Find where the given text appears and provide that cell's center as [x, y] coordinate. 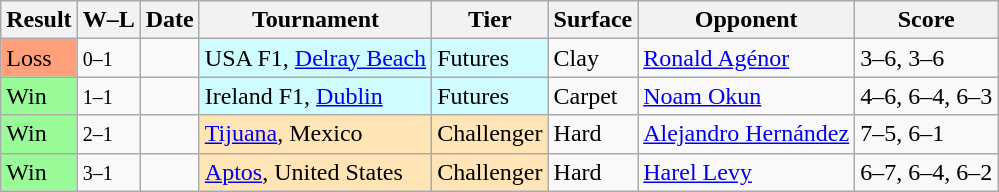
Carpet [593, 96]
Tournament [315, 20]
Clay [593, 58]
W–L [108, 20]
Ronald Agénor [746, 58]
Tijuana, Mexico [315, 134]
2–1 [108, 134]
Noam Okun [746, 96]
Aptos, United States [315, 172]
Alejandro Hernández [746, 134]
0–1 [108, 58]
Loss [39, 58]
7–5, 6–1 [926, 134]
Opponent [746, 20]
USA F1, Delray Beach [315, 58]
Surface [593, 20]
3–1 [108, 172]
Result [39, 20]
1–1 [108, 96]
Tier [490, 20]
6–7, 6–4, 6–2 [926, 172]
3–6, 3–6 [926, 58]
Harel Levy [746, 172]
Ireland F1, Dublin [315, 96]
Score [926, 20]
4–6, 6–4, 6–3 [926, 96]
Date [170, 20]
